Extract the (x, y) coordinate from the center of the cell holding the provided text.  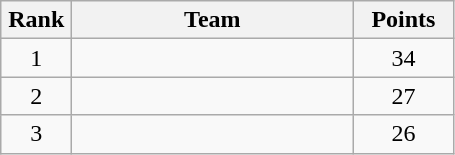
2 (36, 96)
3 (36, 134)
1 (36, 58)
26 (404, 134)
Team (212, 20)
Rank (36, 20)
27 (404, 96)
34 (404, 58)
Points (404, 20)
